Determine the [X, Y] coordinate at the center of the cell enclosing the given text.  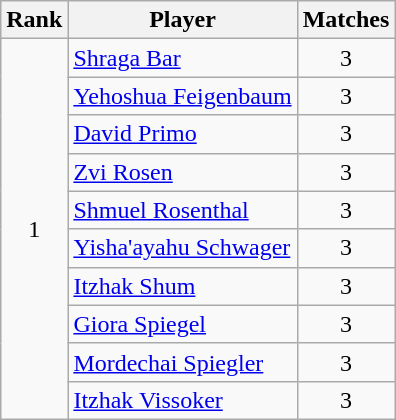
Giora Spiegel [182, 324]
Mordechai Spiegler [182, 362]
Itzhak Vissoker [182, 400]
Yisha'ayahu Schwager [182, 248]
Rank [34, 20]
Shraga Bar [182, 58]
Matches [346, 20]
Shmuel Rosenthal [182, 210]
Itzhak Shum [182, 286]
1 [34, 230]
Zvi Rosen [182, 172]
David Primo [182, 134]
Player [182, 20]
Yehoshua Feigenbaum [182, 96]
